Search for the cell housing the specified text and yield its [X, Y] center coordinate. 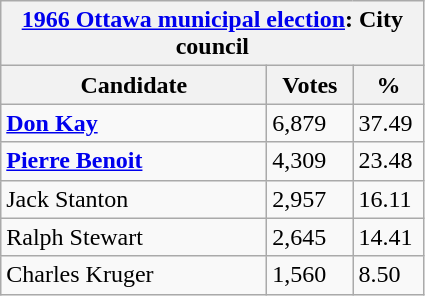
6,879 [310, 123]
2,645 [310, 237]
1966 Ottawa municipal election: City council [212, 34]
4,309 [310, 161]
Charles Kruger [134, 275]
23.48 [388, 161]
2,957 [310, 199]
Votes [310, 85]
16.11 [388, 199]
Pierre Benoit [134, 161]
Ralph Stewart [134, 237]
Don Kay [134, 123]
1,560 [310, 275]
37.49 [388, 123]
Jack Stanton [134, 199]
Candidate [134, 85]
% [388, 85]
8.50 [388, 275]
14.41 [388, 237]
